Identify which cell holds the provided text, then report its [X, Y] central coordinate. 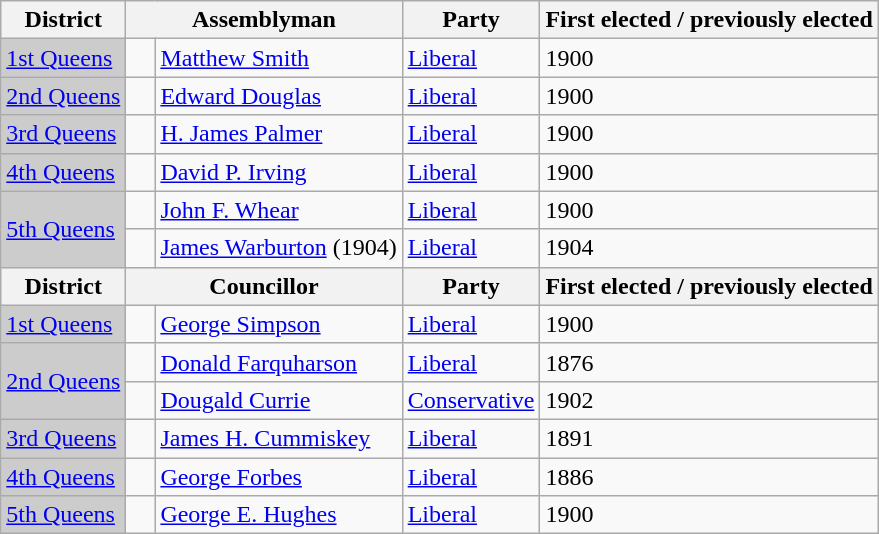
H. James Palmer [278, 134]
George Forbes [278, 477]
1891 [710, 438]
Edward Douglas [278, 96]
Dougald Currie [278, 400]
George E. Hughes [278, 515]
John F. Whear [278, 210]
David P. Irving [278, 172]
1904 [710, 248]
Matthew Smith [278, 58]
1876 [710, 362]
Councillor [264, 286]
George Simpson [278, 324]
James H. Cummiskey [278, 438]
James Warburton (1904) [278, 248]
Donald Farquharson [278, 362]
1886 [710, 477]
Assemblyman [264, 20]
1902 [710, 400]
Conservative [471, 400]
